Return the (x, y) coordinate for the center point of the cell that contains the specified text.  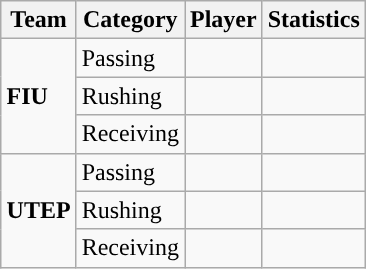
UTEP (38, 210)
Player (223, 20)
Statistics (314, 20)
FIU (38, 96)
Team (38, 20)
Category (130, 20)
